Find where the given text appears and provide that cell's center as (X, Y) coordinate. 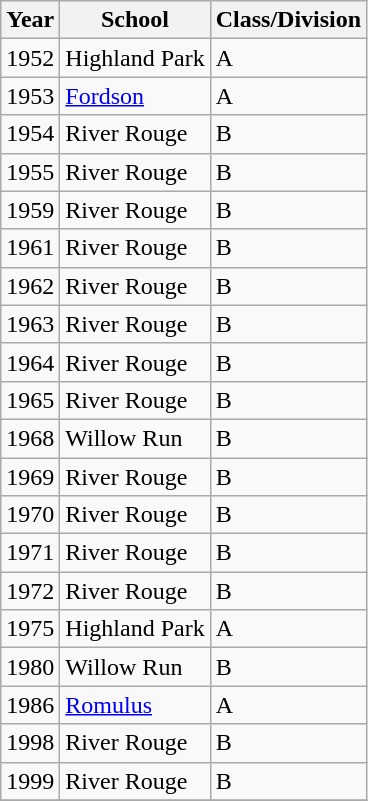
1972 (30, 591)
1963 (30, 324)
1980 (30, 667)
1970 (30, 515)
1965 (30, 400)
1962 (30, 286)
1998 (30, 743)
1968 (30, 438)
School (135, 20)
Fordson (135, 96)
1961 (30, 248)
1954 (30, 134)
1952 (30, 58)
1986 (30, 705)
1964 (30, 362)
1953 (30, 96)
1955 (30, 172)
1971 (30, 553)
Romulus (135, 705)
Class/Division (288, 20)
1975 (30, 629)
1999 (30, 781)
Year (30, 20)
1959 (30, 210)
1969 (30, 477)
